Detect which cell encompasses the target text, then output its [x, y] center coordinate. 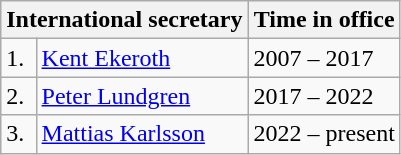
Time in office [324, 20]
International secretary [124, 20]
2. [18, 96]
1. [18, 58]
3. [18, 134]
2022 – present [324, 134]
Mattias Karlsson [142, 134]
Peter Lundgren [142, 96]
2007 – 2017 [324, 58]
2017 – 2022 [324, 96]
Kent Ekeroth [142, 58]
